Extract the (x, y) coordinate from the center of the cell holding the provided text.  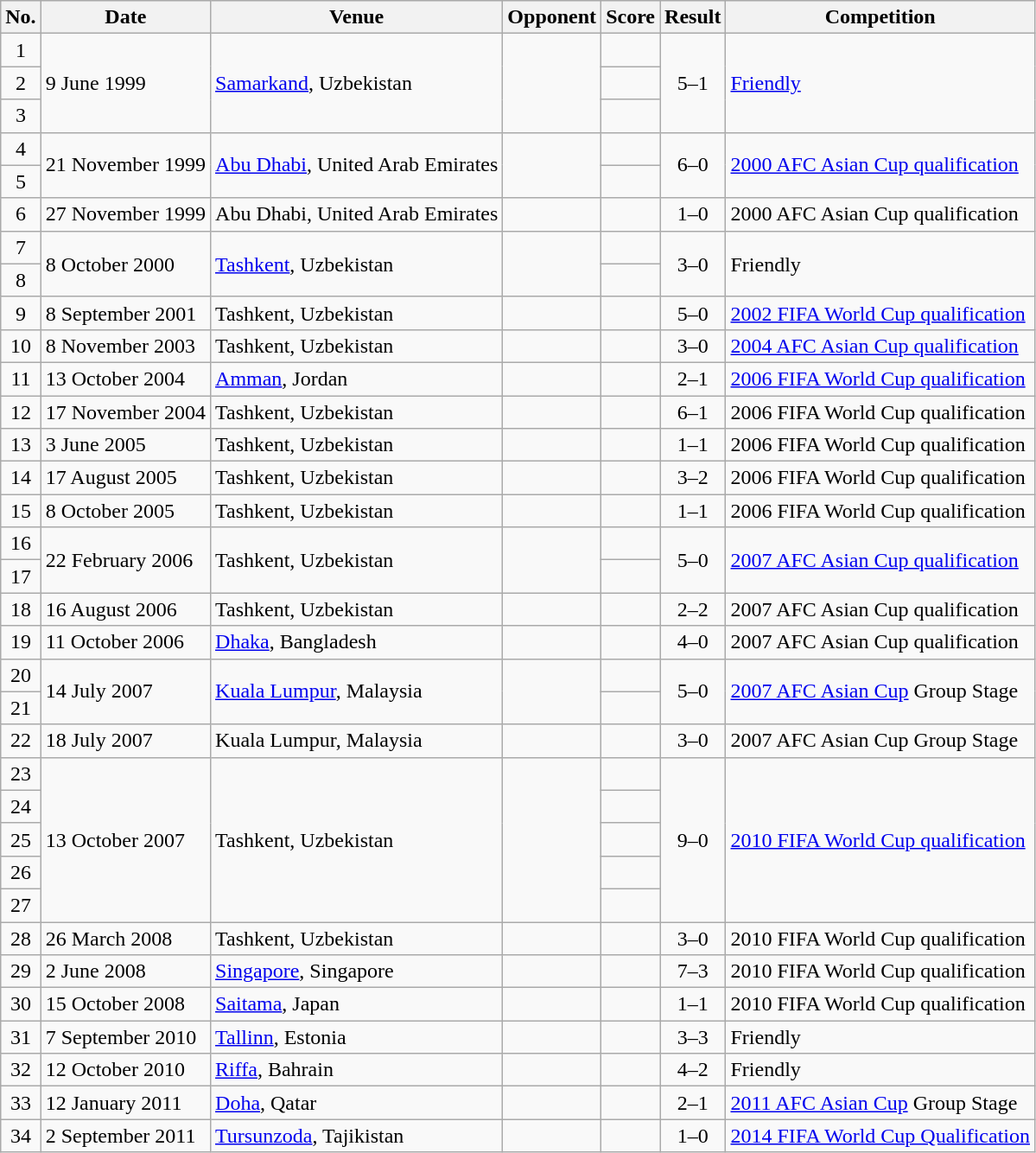
15 (21, 511)
6 (21, 214)
2014 FIFA World Cup Qualification (880, 1136)
14 July 2007 (125, 691)
No. (21, 17)
25 (21, 839)
12 (21, 412)
2011 AFC Asian Cup Group Stage (880, 1103)
28 (21, 938)
7 September 2010 (125, 1037)
30 (21, 1004)
21 (21, 708)
12 October 2010 (125, 1070)
22 February 2006 (125, 560)
Singapore, Singapore (357, 971)
Tallinn, Estonia (357, 1037)
4 (21, 149)
32 (21, 1070)
14 (21, 478)
2 September 2011 (125, 1136)
5 (21, 182)
Opponent (552, 17)
Result (693, 17)
18 July 2007 (125, 741)
22 (21, 741)
11 October 2006 (125, 642)
8 September 2001 (125, 313)
24 (21, 806)
4–0 (693, 642)
13 October 2007 (125, 839)
17 November 2004 (125, 412)
20 (21, 675)
Competition (880, 17)
26 (21, 872)
31 (21, 1037)
Doha, Qatar (357, 1103)
3–2 (693, 478)
15 October 2008 (125, 1004)
2 (21, 83)
17 (21, 576)
17 August 2005 (125, 478)
34 (21, 1136)
11 (21, 379)
26 March 2008 (125, 938)
6–0 (693, 165)
33 (21, 1103)
10 (21, 346)
2002 FIFA World Cup qualification (880, 313)
Saitama, Japan (357, 1004)
19 (21, 642)
21 November 1999 (125, 165)
27 November 1999 (125, 214)
13 October 2004 (125, 379)
18 (21, 609)
27 (21, 905)
12 January 2011 (125, 1103)
Venue (357, 17)
3 (21, 116)
8 October 2000 (125, 264)
8 November 2003 (125, 346)
9 June 1999 (125, 83)
9–0 (693, 839)
3–3 (693, 1037)
9 (21, 313)
2 June 2008 (125, 971)
7–3 (693, 971)
16 August 2006 (125, 609)
23 (21, 774)
Riffa, Bahrain (357, 1070)
16 (21, 544)
7 (21, 247)
5–1 (693, 83)
1 (21, 50)
29 (21, 971)
8 October 2005 (125, 511)
8 (21, 280)
Score (631, 17)
Dhaka, Bangladesh (357, 642)
Date (125, 17)
Tursunzoda, Tajikistan (357, 1136)
4–2 (693, 1070)
Samarkand, Uzbekistan (357, 83)
2004 AFC Asian Cup qualification (880, 346)
3 June 2005 (125, 445)
13 (21, 445)
Amman, Jordan (357, 379)
2–2 (693, 609)
6–1 (693, 412)
